Pinpoint the cell where the given text exists, returning its [X, Y] midpoint coordinate. 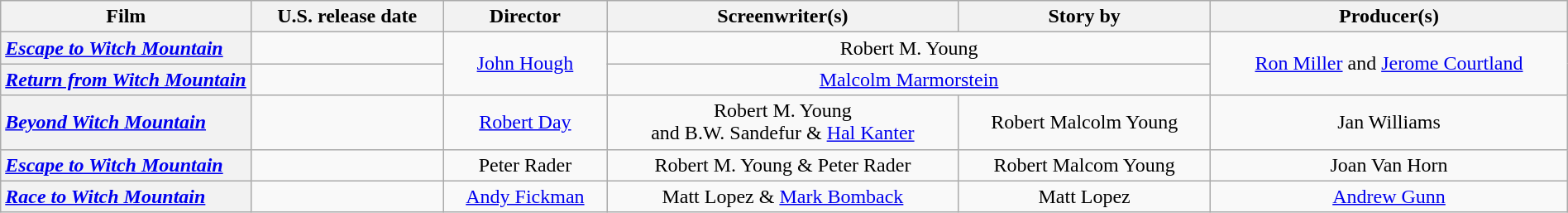
Matt Lopez & Mark Bomback [782, 196]
U.S. release date [347, 17]
Robert Malcolm Young [1085, 123]
Beyond Witch Mountain [126, 123]
John Hough [526, 64]
Return from Witch Mountain [126, 80]
Film [126, 17]
Screenwriter(s) [782, 17]
Joan Van Horn [1389, 165]
Robert M. Young [908, 48]
Race to Witch Mountain [126, 196]
Andy Fickman [526, 196]
Robert M. Young & Peter Rader [782, 165]
Matt Lopez [1085, 196]
Malcolm Marmorstein [908, 80]
Robert M. Young and B.W. Sandefur & Hal Kanter [782, 123]
Jan Williams [1389, 123]
Robert Day [526, 123]
Andrew Gunn [1389, 196]
Producer(s) [1389, 17]
Robert Malcom Young [1085, 165]
Ron Miller and Jerome Courtland [1389, 64]
Director [526, 17]
Peter Rader [526, 165]
Story by [1085, 17]
